Scan for the cell matching the given text and deliver its (x, y) coordinate at center. 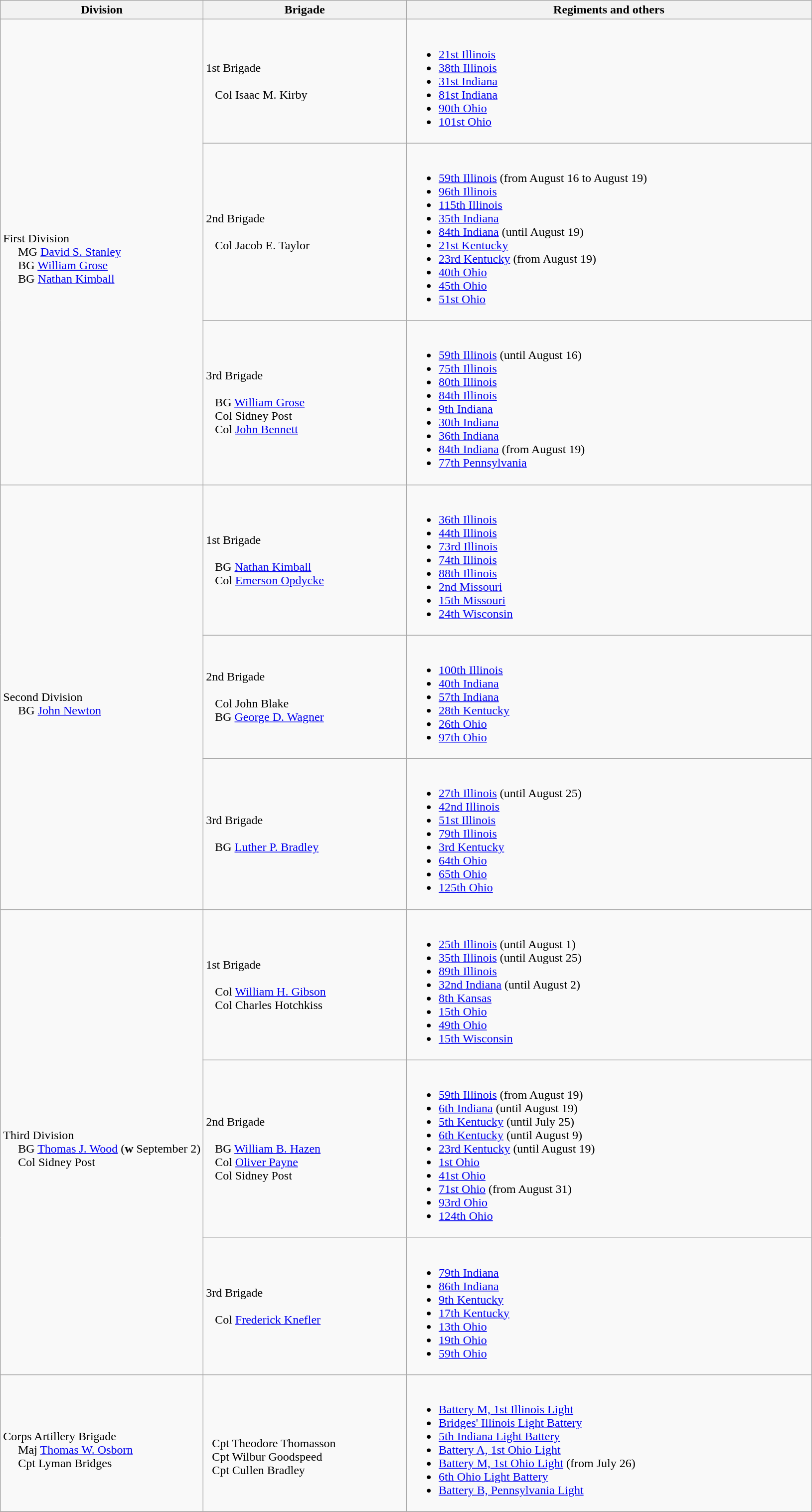
Second Division BG John Newton (102, 697)
Regiments and others (609, 10)
3rd Brigade Col Frederick Knefler (305, 1306)
100th Illinois40th Indiana57th Indiana28th Kentucky26th Ohio97th Ohio (609, 697)
1st Brigade Col William H. Gibson Col Charles Hotchkiss (305, 985)
Division (102, 10)
Brigade (305, 10)
36th Illinois44th Illinois73rd Illinois74th Illinois88th Illinois2nd Missouri15th Missouri24th Wisconsin (609, 560)
27th Illinois (until August 25)42nd Illinois51st Illinois79th Illinois3rd Kentucky64th Ohio65th Ohio125th Ohio (609, 834)
1st Brigade Col Isaac M. Kirby (305, 81)
First Division MG David S. Stanley BG William Grose BG Nathan Kimball (102, 252)
Third Division BG Thomas J. Wood (w September 2) Col Sidney Post (102, 1142)
21st Illinois38th Illinois31st Indiana81st Indiana90th Ohio101st Ohio (609, 81)
3rd Brigade BG Luther P. Bradley (305, 834)
1st Brigade BG Nathan Kimball Col Emerson Opdycke (305, 560)
2nd Brigade BG William B. Hazen Col Oliver Payne Col Sidney Post (305, 1149)
25th Illinois (until August 1)35th Illinois (until August 25)89th Illinois32nd Indiana (until August 2)8th Kansas15th Ohio49th Ohio15th Wisconsin (609, 985)
2nd Brigade Col John Blake BG George D. Wagner (305, 697)
Cpt Theodore Thomasson Cpt Wilbur Goodspeed Cpt Cullen Bradley (305, 1443)
79th Indiana86th Indiana9th Kentucky17th Kentucky13th Ohio19th Ohio59th Ohio (609, 1306)
2nd Brigade Col Jacob E. Taylor (305, 232)
Corps Artillery Brigade Maj Thomas W. Osborn Cpt Lyman Bridges (102, 1443)
3rd Brigade BG William Grose Col Sidney Post Col John Bennett (305, 403)
